Locate the cell with the specified text and output its [x, y] center coordinate. 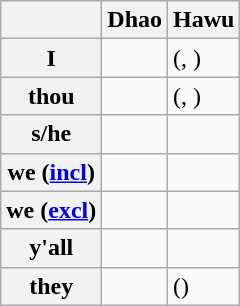
thou [52, 96]
() [204, 286]
y'all [52, 248]
Hawu [204, 20]
we (excl) [52, 210]
s/he [52, 134]
we (incl) [52, 172]
I [52, 58]
they [52, 286]
Dhao [135, 20]
